Detect which cell encompasses the target text, then output its [X, Y] center coordinate. 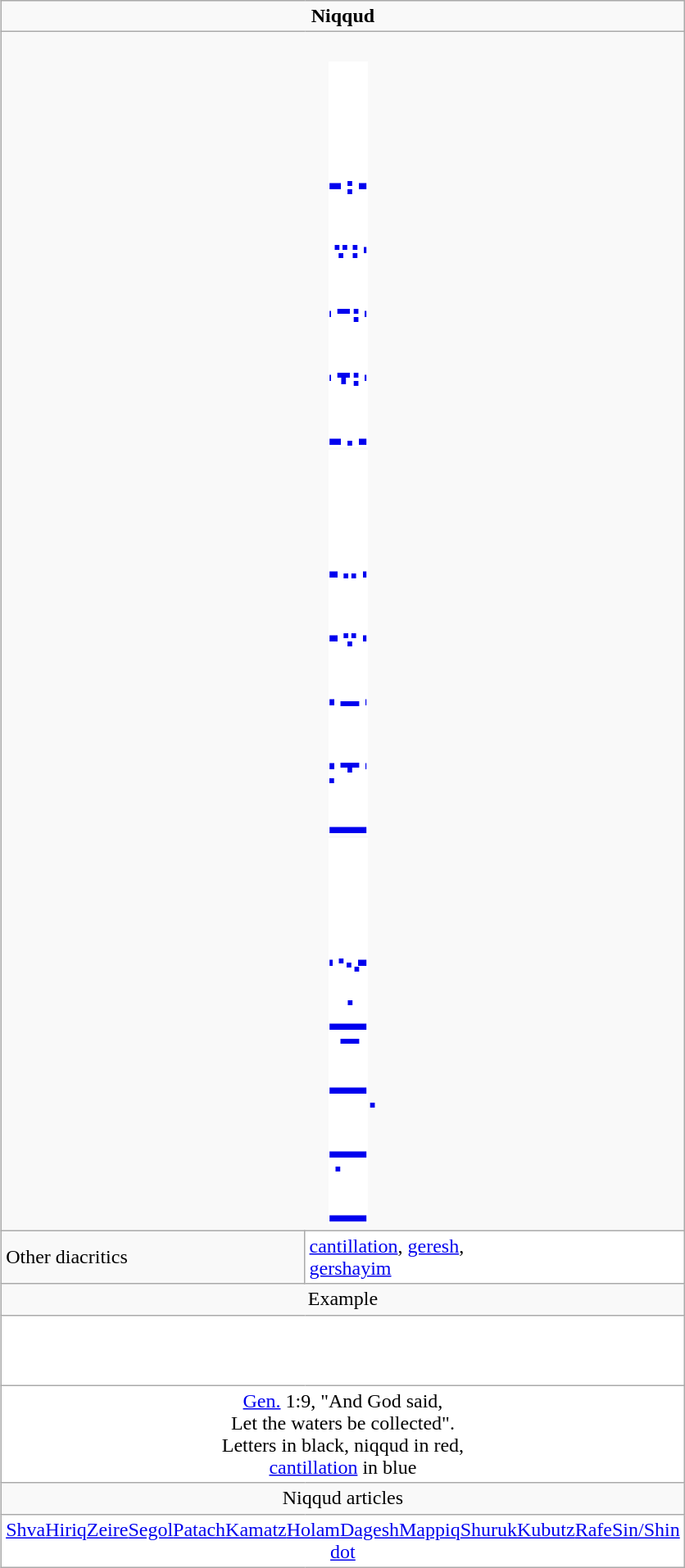
ShvaHiriqZeireSegolPatachKamatzHolamDageshMappiqShurukKubutzRafeSin/Shin dot [343, 1540]
ְ ֱ ֲ ֳ ִ ֵ ֶ ַ ָ ֹ ֻ ּ ֿ ׁ ׂ [343, 631]
ֻ ּ ֿ ׁ ׂ [348, 1031]
Niqqud [343, 16]
ְ ֱ ֲ ֳ ִ [348, 254]
Gen. 1:9, "And God said,Let the waters be collected".Letters in black, niqqud in red, cantillation in blue [343, 1434]
Example [343, 1299]
ֵ ֶ ַ ָ ֹ [348, 642]
Other diacritics [153, 1257]
cantillation, geresh,gershayim [495, 1257]
Niqqud articles [343, 1498]
